Locate the cell with the specified text and output its (x, y) center coordinate. 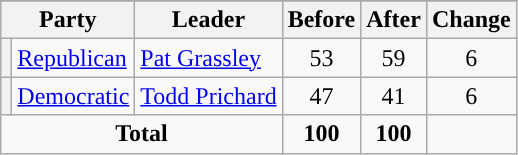
41 (394, 96)
53 (322, 58)
Total (142, 134)
47 (322, 96)
After (394, 20)
Republican (74, 58)
Change (471, 20)
Democratic (74, 96)
59 (394, 58)
Todd Prichard (208, 96)
Before (322, 20)
Pat Grassley (208, 58)
Leader (208, 20)
Party (68, 20)
